Determine the (X, Y) coordinate at the center of the cell enclosing the given text.  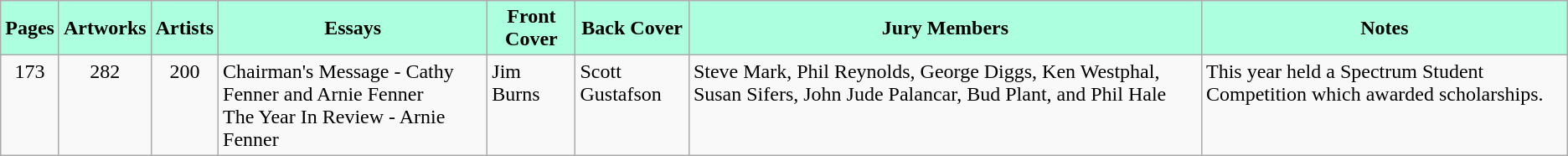
Jim Burns (531, 106)
Scott Gustafson (632, 106)
200 (184, 106)
Artworks (105, 29)
Notes (1384, 29)
Artists (184, 29)
Chairman's Message - Cathy Fenner and Arnie FennerThe Year In Review - Arnie Fenner (353, 106)
173 (30, 106)
Steve Mark, Phil Reynolds, George Diggs, Ken Westphal, Susan Sifers, John Jude Palancar, Bud Plant, and Phil Hale (945, 106)
Essays (353, 29)
Back Cover (632, 29)
Jury Members (945, 29)
Pages (30, 29)
282 (105, 106)
Front Cover (531, 29)
This year held a Spectrum Student Competition which awarded scholarships. (1384, 106)
